Scan for the cell matching the given text and deliver its (x, y) coordinate at center. 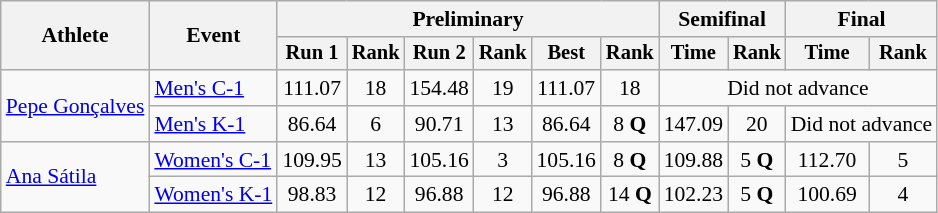
Men's K-1 (213, 124)
Run 1 (312, 54)
Best (566, 54)
102.23 (694, 195)
Athlete (76, 36)
Preliminary (468, 19)
Women's C-1 (213, 160)
147.09 (694, 124)
5 (904, 160)
3 (503, 160)
154.48 (438, 88)
112.70 (828, 160)
109.95 (312, 160)
14 Q (630, 195)
20 (757, 124)
Pepe Gonçalves (76, 106)
Semifinal (722, 19)
19 (503, 88)
Run 2 (438, 54)
Event (213, 36)
6 (376, 124)
4 (904, 195)
98.83 (312, 195)
Ana Sátila (76, 178)
Women's K-1 (213, 195)
100.69 (828, 195)
Final (862, 19)
90.71 (438, 124)
109.88 (694, 160)
Men's C-1 (213, 88)
